For the text-containing cell, return its midpoint in [X, Y] coordinate format. 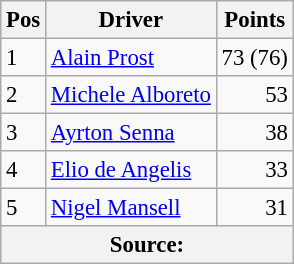
Michele Alboreto [132, 95]
38 [254, 133]
Nigel Mansell [132, 208]
31 [254, 208]
Driver [132, 20]
3 [24, 133]
Ayrton Senna [132, 133]
1 [24, 58]
Alain Prost [132, 58]
2 [24, 95]
Source: [147, 245]
Points [254, 20]
Pos [24, 20]
53 [254, 95]
5 [24, 208]
Elio de Angelis [132, 170]
73 (76) [254, 58]
33 [254, 170]
4 [24, 170]
